Determine the (x, y) coordinate at the center of the cell enclosing the given text.  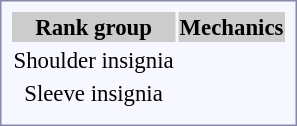
Rank group (94, 27)
Mechanics (232, 27)
Sleeve insignia (94, 93)
Shoulder insignia (94, 60)
